Search for the cell housing the specified text and yield its (x, y) center coordinate. 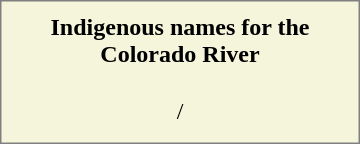
/ (180, 111)
Indigenous names for the Colorado River (180, 40)
